Pinpoint the cell where the given text exists, returning its [x, y] midpoint coordinate. 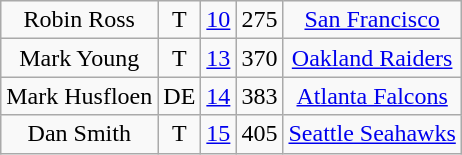
Atlanta Falcons [372, 96]
383 [260, 96]
15 [218, 134]
10 [218, 20]
Dan Smith [80, 134]
405 [260, 134]
13 [218, 58]
San Francisco [372, 20]
Robin Ross [80, 20]
Oakland Raiders [372, 58]
DE [180, 96]
Mark Husfloen [80, 96]
Mark Young [80, 58]
370 [260, 58]
275 [260, 20]
Seattle Seahawks [372, 134]
14 [218, 96]
